Locate the cell with the specified text and output its [x, y] center coordinate. 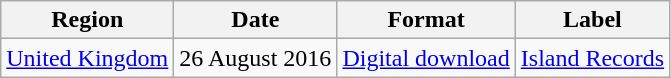
26 August 2016 [256, 58]
Island Records [592, 58]
Digital download [426, 58]
Format [426, 20]
United Kingdom [88, 58]
Label [592, 20]
Date [256, 20]
Region [88, 20]
